Return the (x, y) coordinate for the center point of the cell that contains the specified text.  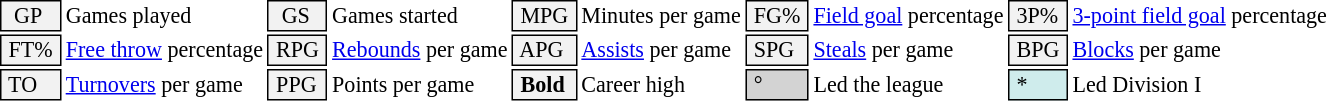
Games started (420, 16)
Minutes per game (661, 16)
Rebounds per game (420, 50)
BPG (1038, 50)
Field goal percentage (908, 16)
° (777, 85)
Bold (544, 85)
Steals per game (908, 50)
Points per game (420, 85)
APG (544, 50)
FG% (777, 16)
PPG (298, 85)
GS (298, 16)
TO (30, 85)
MPG (544, 16)
RPG (298, 50)
Led the league (908, 85)
3P% (1038, 16)
Free throw percentage (164, 50)
GP (30, 16)
Assists per game (661, 50)
Games played (164, 16)
SPG (777, 50)
FT% (30, 50)
* (1038, 85)
Career high (661, 85)
Turnovers per game (164, 85)
